Return (X, Y) of the center of cell containing provided text 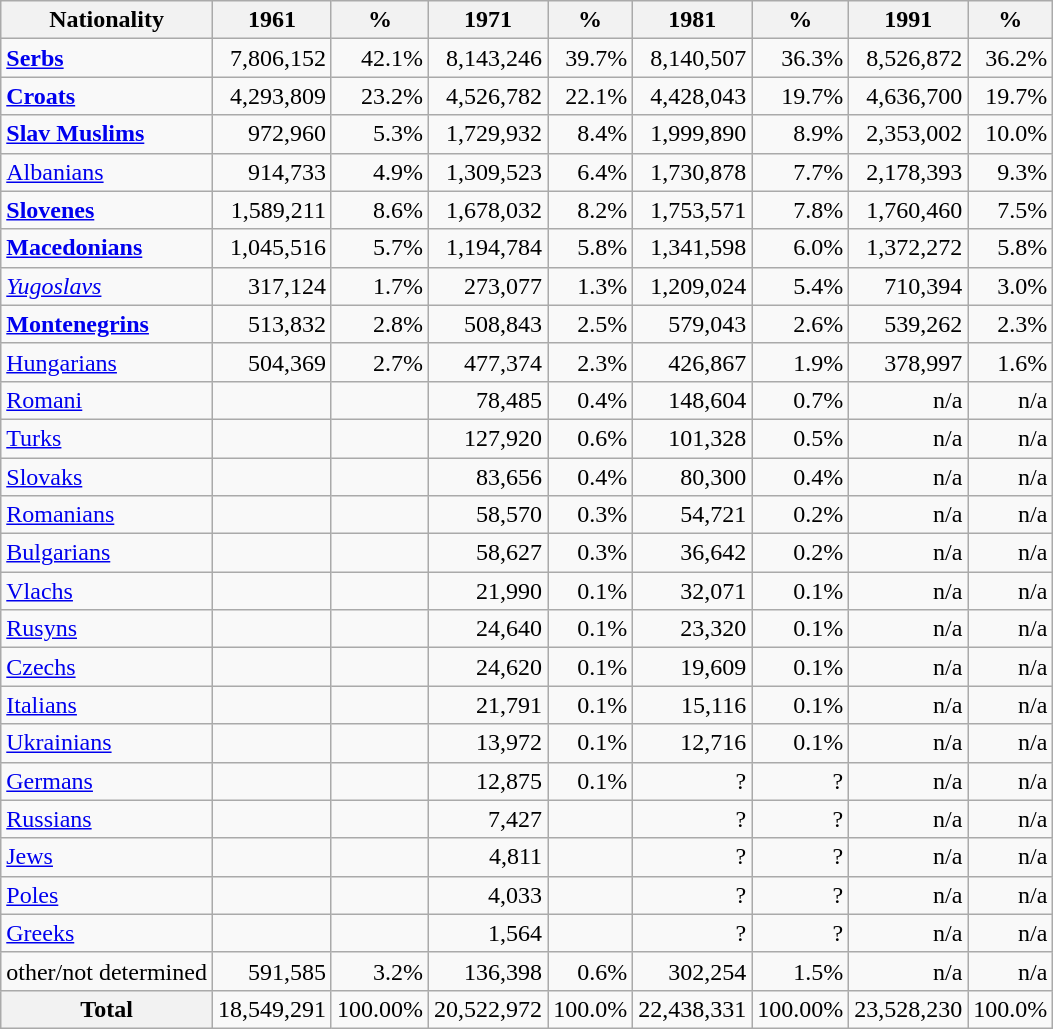
3.2% (380, 971)
36.2% (1010, 58)
6.4% (590, 172)
Rusyns (107, 629)
1,045,516 (272, 248)
13,972 (488, 743)
0.7% (800, 400)
Nationality (107, 20)
2.7% (380, 362)
78,485 (488, 400)
1,760,460 (908, 210)
12,716 (692, 743)
22,438,331 (692, 1009)
7.8% (800, 210)
8,143,246 (488, 58)
Romanians (107, 515)
23.2% (380, 96)
other/not determined (107, 971)
477,374 (488, 362)
7.7% (800, 172)
1,341,598 (692, 248)
Italians (107, 705)
Albanians (107, 172)
Czechs (107, 667)
1.7% (380, 286)
136,398 (488, 971)
1,209,024 (692, 286)
2,178,393 (908, 172)
9.3% (1010, 172)
1961 (272, 20)
508,843 (488, 324)
1,678,032 (488, 210)
36,642 (692, 553)
10.0% (1010, 134)
Turks (107, 438)
302,254 (692, 971)
23,528,230 (908, 1009)
4,033 (488, 895)
148,604 (692, 400)
Slovaks (107, 477)
20,522,972 (488, 1009)
Total (107, 1009)
317,124 (272, 286)
Serbs (107, 58)
32,071 (692, 591)
58,627 (488, 553)
Bulgarians (107, 553)
Jews (107, 857)
504,369 (272, 362)
1.5% (800, 971)
1,309,523 (488, 172)
8.4% (590, 134)
54,721 (692, 515)
1.6% (1010, 362)
21,990 (488, 591)
Montenegrins (107, 324)
80,300 (692, 477)
7.5% (1010, 210)
273,077 (488, 286)
1.3% (590, 286)
8.9% (800, 134)
4.9% (380, 172)
1,729,932 (488, 134)
39.7% (590, 58)
22.1% (590, 96)
6.0% (800, 248)
8.6% (380, 210)
4,428,043 (692, 96)
1,730,878 (692, 172)
4,636,700 (908, 96)
8.2% (590, 210)
Greeks (107, 933)
Romani (107, 400)
1981 (692, 20)
Ukrainians (107, 743)
378,997 (908, 362)
Russians (107, 819)
1,753,571 (692, 210)
42.1% (380, 58)
5.4% (800, 286)
127,920 (488, 438)
8,140,507 (692, 58)
83,656 (488, 477)
1.9% (800, 362)
Yugoslavs (107, 286)
Slav Muslims (107, 134)
58,570 (488, 515)
2.8% (380, 324)
24,640 (488, 629)
1991 (908, 20)
972,960 (272, 134)
Poles (107, 895)
426,867 (692, 362)
0.5% (800, 438)
21,791 (488, 705)
101,328 (692, 438)
2.6% (800, 324)
36.3% (800, 58)
539,262 (908, 324)
5.3% (380, 134)
1,194,784 (488, 248)
Vlachs (107, 591)
710,394 (908, 286)
8,526,872 (908, 58)
7,427 (488, 819)
2.5% (590, 324)
23,320 (692, 629)
513,832 (272, 324)
4,293,809 (272, 96)
Slovenes (107, 210)
19,609 (692, 667)
Macedonians (107, 248)
5.7% (380, 248)
1,999,890 (692, 134)
Croats (107, 96)
7,806,152 (272, 58)
12,875 (488, 781)
4,811 (488, 857)
579,043 (692, 324)
591,585 (272, 971)
4,526,782 (488, 96)
1,564 (488, 933)
1,589,211 (272, 210)
1971 (488, 20)
914,733 (272, 172)
Hungarians (107, 362)
Germans (107, 781)
3.0% (1010, 286)
18,549,291 (272, 1009)
1,372,272 (908, 248)
15,116 (692, 705)
2,353,002 (908, 134)
24,620 (488, 667)
